Detect which cell encompasses the target text, then output its (X, Y) center coordinate. 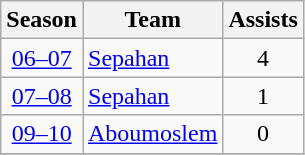
09–10 (42, 134)
Team (152, 20)
07–08 (42, 96)
Season (42, 20)
4 (263, 58)
Aboumoslem (152, 134)
0 (263, 134)
Assists (263, 20)
06–07 (42, 58)
1 (263, 96)
